Return the (x, y) coordinate for the center point of the cell that contains the specified text.  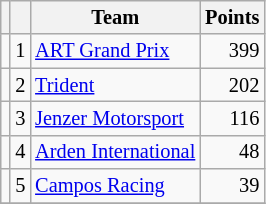
48 (232, 152)
Points (232, 17)
116 (232, 118)
Arden International (115, 152)
Trident (115, 85)
1 (20, 51)
39 (232, 186)
3 (20, 118)
4 (20, 152)
ART Grand Prix (115, 51)
202 (232, 85)
Campos Racing (115, 186)
Jenzer Motorsport (115, 118)
Team (115, 17)
5 (20, 186)
2 (20, 85)
399 (232, 51)
